Extract the [x, y] coordinate from the center of the cell holding the provided text.  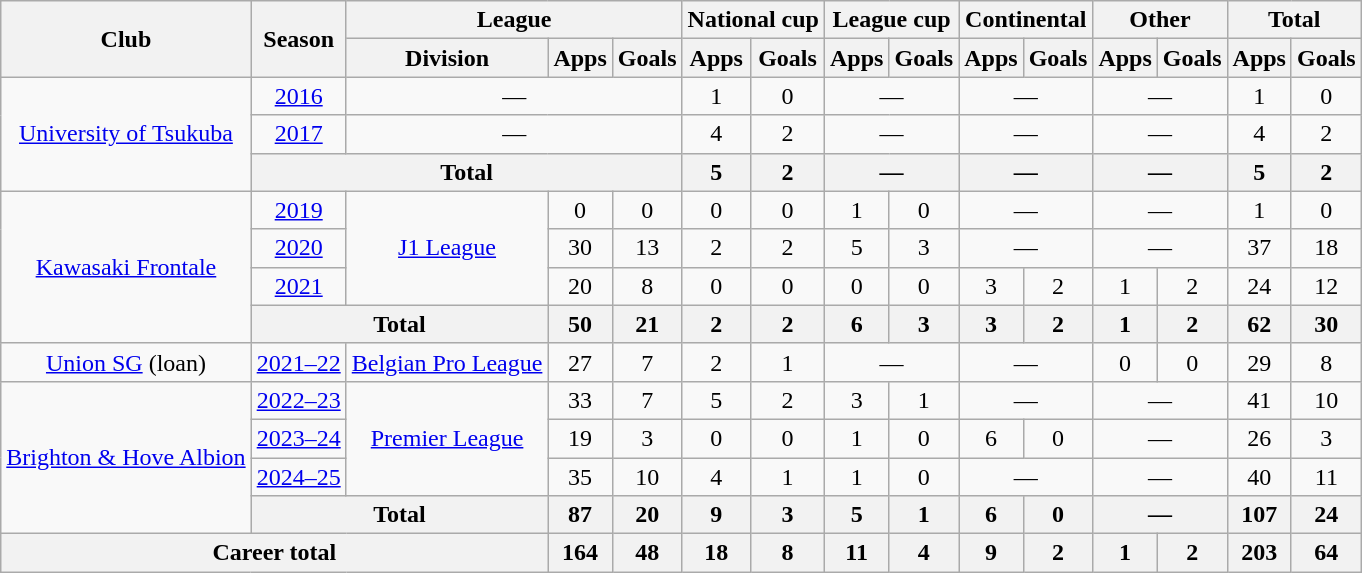
2021 [298, 286]
50 [580, 324]
2019 [298, 210]
12 [1326, 286]
2021–22 [298, 362]
University of Tsukuba [126, 134]
64 [1326, 553]
62 [1259, 324]
48 [647, 553]
2023–24 [298, 438]
League [514, 20]
26 [1259, 438]
37 [1259, 248]
2017 [298, 134]
19 [580, 438]
2020 [298, 248]
Premier League [447, 438]
Kawasaki Frontale [126, 267]
33 [580, 400]
164 [580, 553]
National cup [753, 20]
Career total [274, 553]
Brighton & Hove Albion [126, 457]
League cup [892, 20]
13 [647, 248]
Belgian Pro League [447, 362]
Club [126, 39]
2024–25 [298, 477]
40 [1259, 477]
J1 League [447, 248]
2016 [298, 96]
2022–23 [298, 400]
Other [1160, 20]
27 [580, 362]
21 [647, 324]
203 [1259, 553]
Continental [1026, 20]
87 [580, 515]
Division [447, 58]
Union SG (loan) [126, 362]
35 [580, 477]
107 [1259, 515]
29 [1259, 362]
41 [1259, 400]
Season [298, 39]
